Pinpoint the cell where the given text exists, returning its (X, Y) midpoint coordinate. 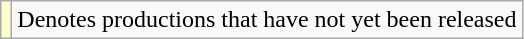
Denotes productions that have not yet been released (267, 20)
